Search for the cell housing the specified text and yield its [x, y] center coordinate. 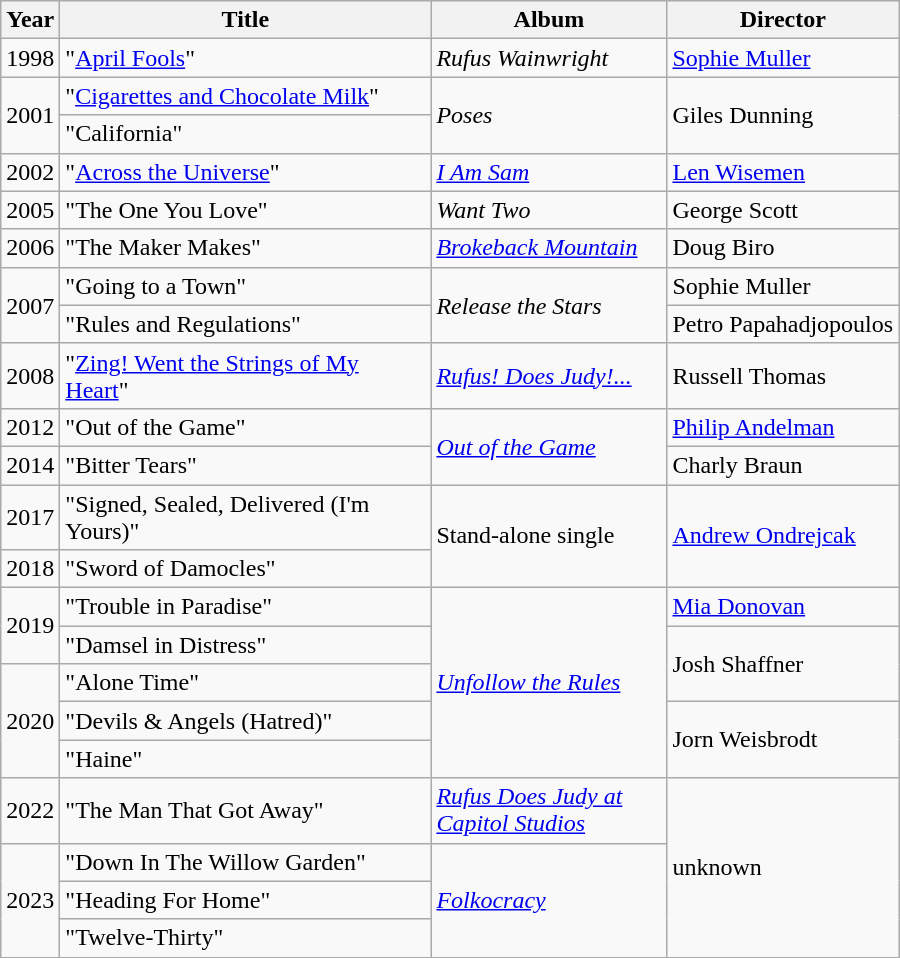
2022 [30, 810]
"Across the Universe" [246, 172]
2006 [30, 248]
"Cigarettes and Chocolate Milk" [246, 96]
Release the Stars [549, 305]
"April Fools" [246, 58]
Petro Papahadjopoulos [783, 324]
I Am Sam [549, 172]
2007 [30, 305]
"Alone Time" [246, 683]
Year [30, 20]
"Down In The Willow Garden" [246, 862]
Want Two [549, 210]
1998 [30, 58]
"Signed, Sealed, Delivered (I'm Yours)" [246, 516]
Out of the Game [549, 446]
Rufus Does Judy at Capitol Studios [549, 810]
Andrew Ondrejcak [783, 536]
Stand-alone single [549, 536]
2019 [30, 626]
Title [246, 20]
2018 [30, 569]
Len Wisemen [783, 172]
Josh Shaffner [783, 664]
Charly Braun [783, 465]
Philip Andelman [783, 427]
"Haine" [246, 759]
Poses [549, 115]
Unfollow the Rules [549, 683]
"Devils & Angels (Hatred)" [246, 721]
2005 [30, 210]
Doug Biro [783, 248]
Mia Donovan [783, 607]
"Sword of Damocles" [246, 569]
"Damsel in Distress" [246, 645]
2014 [30, 465]
2001 [30, 115]
"The One You Love" [246, 210]
Rufus! Does Judy!... [549, 376]
2012 [30, 427]
"Heading For Home" [246, 900]
2023 [30, 900]
"The Maker Makes" [246, 248]
Russell Thomas [783, 376]
Jorn Weisbrodt [783, 740]
2008 [30, 376]
"The Man That Got Away" [246, 810]
"Zing! Went the Strings of My Heart" [246, 376]
"Bitter Tears" [246, 465]
Brokeback Mountain [549, 248]
Giles Dunning [783, 115]
2017 [30, 516]
"Twelve-Thirty" [246, 938]
2020 [30, 721]
"Going to a Town" [246, 286]
"Out of the Game" [246, 427]
2002 [30, 172]
Director [783, 20]
George Scott [783, 210]
"California" [246, 134]
unknown [783, 868]
Folkocracy [549, 900]
"Trouble in Paradise" [246, 607]
Rufus Wainwright [549, 58]
Album [549, 20]
"Rules and Regulations" [246, 324]
